Return the [x, y] coordinate for the center point of the cell that contains the specified text.  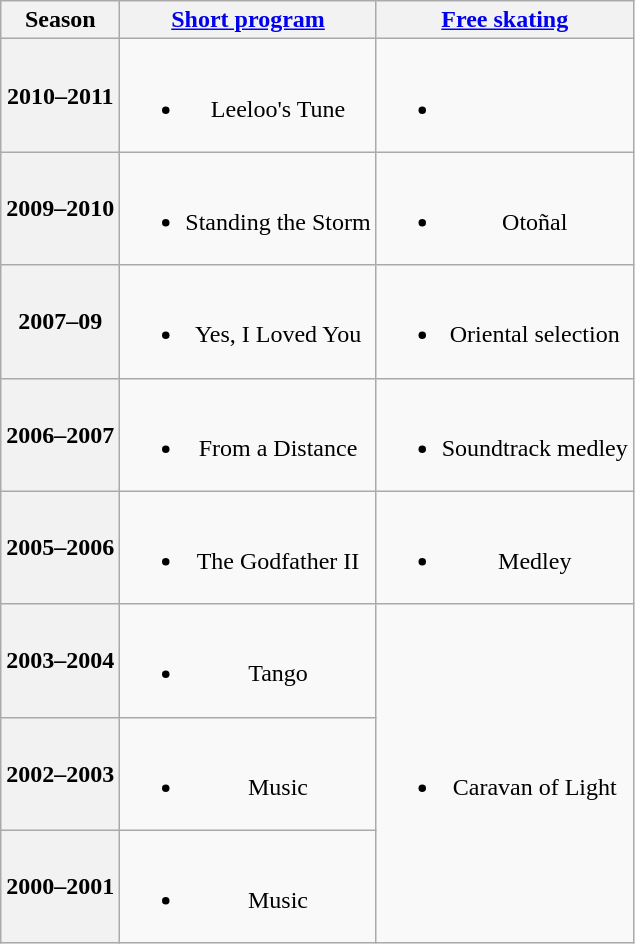
2007–09 [60, 322]
2009–2010 [60, 208]
Leeloo's Tune [248, 96]
Soundtrack medley [504, 434]
2002–2003 [60, 774]
Free skating [504, 20]
The Godfather II [248, 548]
From a Distance [248, 434]
Tango [248, 660]
2003–2004 [60, 660]
Season [60, 20]
2005–2006 [60, 548]
Oriental selection [504, 322]
2000–2001 [60, 886]
Otoñal [504, 208]
Short program [248, 20]
Standing the Storm [248, 208]
2006–2007 [60, 434]
Medley [504, 548]
Yes, I Loved You [248, 322]
Caravan of Light [504, 774]
2010–2011 [60, 96]
